Locate the cell with the specified text and output its (X, Y) center coordinate. 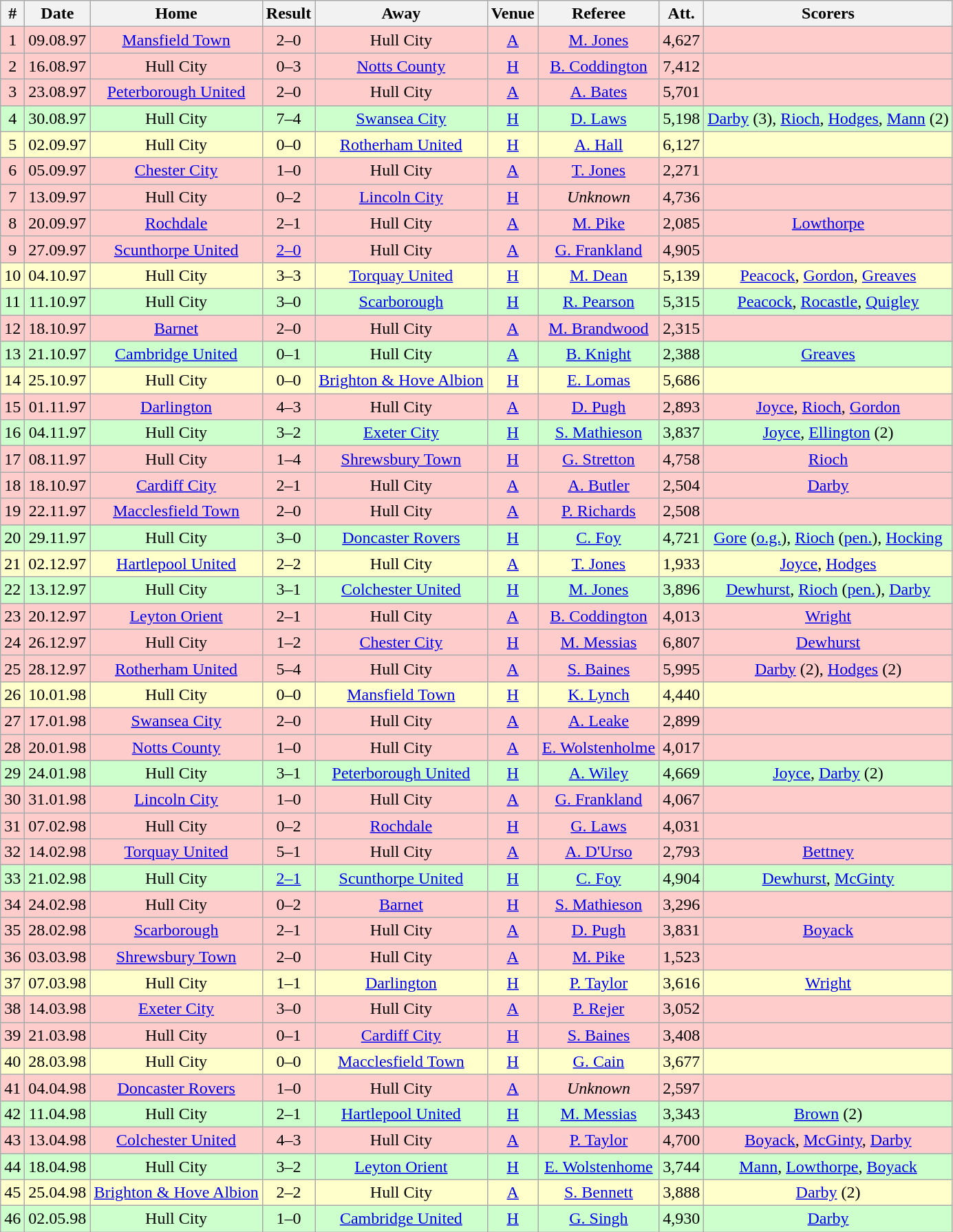
14.02.98 (58, 852)
21.03.98 (58, 1035)
4,067 (681, 800)
Att. (681, 14)
Boyack, McGinty, Darby (828, 1140)
21 (12, 564)
10 (12, 275)
Gore (o.g.), Rioch (pen.), Hocking (828, 538)
04.04.98 (58, 1087)
4,905 (681, 249)
27.09.97 (58, 249)
4,736 (681, 197)
Scorers (828, 14)
G. Laws (599, 826)
G. Singh (599, 1219)
43 (12, 1140)
Dewhurst, Rioch (pen.), Darby (828, 590)
E. Lomas (599, 381)
24.02.98 (58, 904)
3,616 (681, 983)
Lowthorpe (828, 223)
25.04.98 (58, 1193)
A. D'Urso (599, 852)
Darby (2) (828, 1193)
0–3 (288, 66)
02.09.97 (58, 145)
M. Dean (599, 275)
3,831 (681, 931)
28.03.98 (58, 1061)
1 (12, 40)
5,701 (681, 92)
# (12, 14)
5,995 (681, 668)
4,930 (681, 1219)
09.08.97 (58, 40)
11.04.98 (58, 1114)
41 (12, 1087)
K. Lynch (599, 694)
14.03.98 (58, 1009)
16 (12, 433)
Joyce, Ellington (2) (828, 433)
7,412 (681, 66)
E. Wolstenhome (599, 1167)
04.11.97 (58, 433)
M. Brandwood (599, 328)
17 (12, 459)
29.11.97 (58, 538)
35 (12, 931)
02.05.98 (58, 1219)
4,440 (681, 694)
Away (401, 14)
30.08.97 (58, 118)
4,758 (681, 459)
5,315 (681, 301)
44 (12, 1167)
45 (12, 1193)
5,198 (681, 118)
25.10.97 (58, 381)
17.01.98 (58, 721)
3,677 (681, 1061)
Greaves (828, 354)
2,085 (681, 223)
P. Richards (599, 511)
E. Wolstenholme (599, 747)
21.10.97 (58, 354)
4,627 (681, 40)
Dewhurst (828, 642)
5–1 (288, 852)
Dewhurst, McGinty (828, 878)
3 (12, 92)
4,031 (681, 826)
Brown (2) (828, 1114)
3,343 (681, 1114)
Peacock, Gordon, Greaves (828, 275)
31 (12, 826)
5,686 (681, 381)
13.12.97 (58, 590)
4,700 (681, 1140)
02.12.97 (58, 564)
4,721 (681, 538)
26 (12, 694)
40 (12, 1061)
Venue (513, 14)
Peacock, Rocastle, Quigley (828, 301)
2,388 (681, 354)
6 (12, 171)
46 (12, 1219)
4 (12, 118)
28.02.98 (58, 931)
1,523 (681, 957)
A. Butler (599, 485)
11.10.97 (58, 301)
12 (12, 328)
3,744 (681, 1167)
18.04.98 (58, 1167)
2,793 (681, 852)
28 (12, 747)
Boyack (828, 931)
33 (12, 878)
3,052 (681, 1009)
27 (12, 721)
04.10.97 (58, 275)
2 (12, 66)
26.12.97 (58, 642)
11 (12, 301)
2,597 (681, 1087)
18 (12, 485)
3,408 (681, 1035)
28.12.97 (58, 668)
13.04.98 (58, 1140)
14 (12, 381)
25 (12, 668)
1–4 (288, 459)
8 (12, 223)
3,837 (681, 433)
42 (12, 1114)
4,017 (681, 747)
30 (12, 800)
19 (12, 511)
7–4 (288, 118)
13.09.97 (58, 197)
36 (12, 957)
Darby (2), Hodges (2) (828, 668)
B. Knight (599, 354)
9 (12, 249)
5,139 (681, 275)
7 (12, 197)
37 (12, 983)
3–3 (288, 275)
Result (288, 14)
2,271 (681, 171)
39 (12, 1035)
R. Pearson (599, 301)
3,888 (681, 1193)
G. Stretton (599, 459)
4,013 (681, 616)
1–2 (288, 642)
D. Laws (599, 118)
08.11.97 (58, 459)
Darby (3), Rioch, Hodges, Mann (2) (828, 118)
S. Bennett (599, 1193)
34 (12, 904)
Joyce, Hodges (828, 564)
29 (12, 774)
15 (12, 407)
38 (12, 1009)
24 (12, 642)
A. Leake (599, 721)
Bettney (828, 852)
20.09.97 (58, 223)
6,127 (681, 145)
3,896 (681, 590)
05.09.97 (58, 171)
3,296 (681, 904)
G. Cain (599, 1061)
Date (58, 14)
23.08.97 (58, 92)
16.08.97 (58, 66)
20.01.98 (58, 747)
07.03.98 (58, 983)
A. Bates (599, 92)
20.12.97 (58, 616)
32 (12, 852)
Referee (599, 14)
4,904 (681, 878)
P. Rejer (599, 1009)
01.11.97 (58, 407)
2,893 (681, 407)
Joyce, Rioch, Gordon (828, 407)
22.11.97 (58, 511)
Home (176, 14)
4,669 (681, 774)
22 (12, 590)
Mann, Lowthorpe, Boyack (828, 1167)
10.01.98 (58, 694)
03.03.98 (58, 957)
21.02.98 (58, 878)
23 (12, 616)
13 (12, 354)
Joyce, Darby (2) (828, 774)
Rioch (828, 459)
20 (12, 538)
31.01.98 (58, 800)
5 (12, 145)
2,315 (681, 328)
6,807 (681, 642)
2,508 (681, 511)
A. Hall (599, 145)
1–1 (288, 983)
07.02.98 (58, 826)
24.01.98 (58, 774)
1,933 (681, 564)
2,899 (681, 721)
2,504 (681, 485)
A. Wiley (599, 774)
5–4 (288, 668)
